Pinpoint the cell where the given text exists, returning its (X, Y) midpoint coordinate. 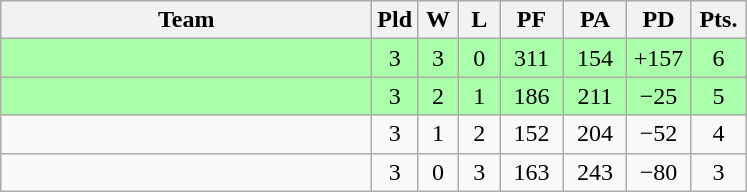
154 (595, 58)
311 (532, 58)
5 (718, 96)
+157 (659, 58)
4 (718, 134)
186 (532, 96)
243 (595, 172)
L (480, 20)
204 (595, 134)
−80 (659, 172)
−52 (659, 134)
PD (659, 20)
Team (186, 20)
Pts. (718, 20)
W (438, 20)
−25 (659, 96)
152 (532, 134)
PA (595, 20)
PF (532, 20)
6 (718, 58)
211 (595, 96)
Pld (395, 20)
163 (532, 172)
